Search for the cell housing the specified text and yield its (X, Y) center coordinate. 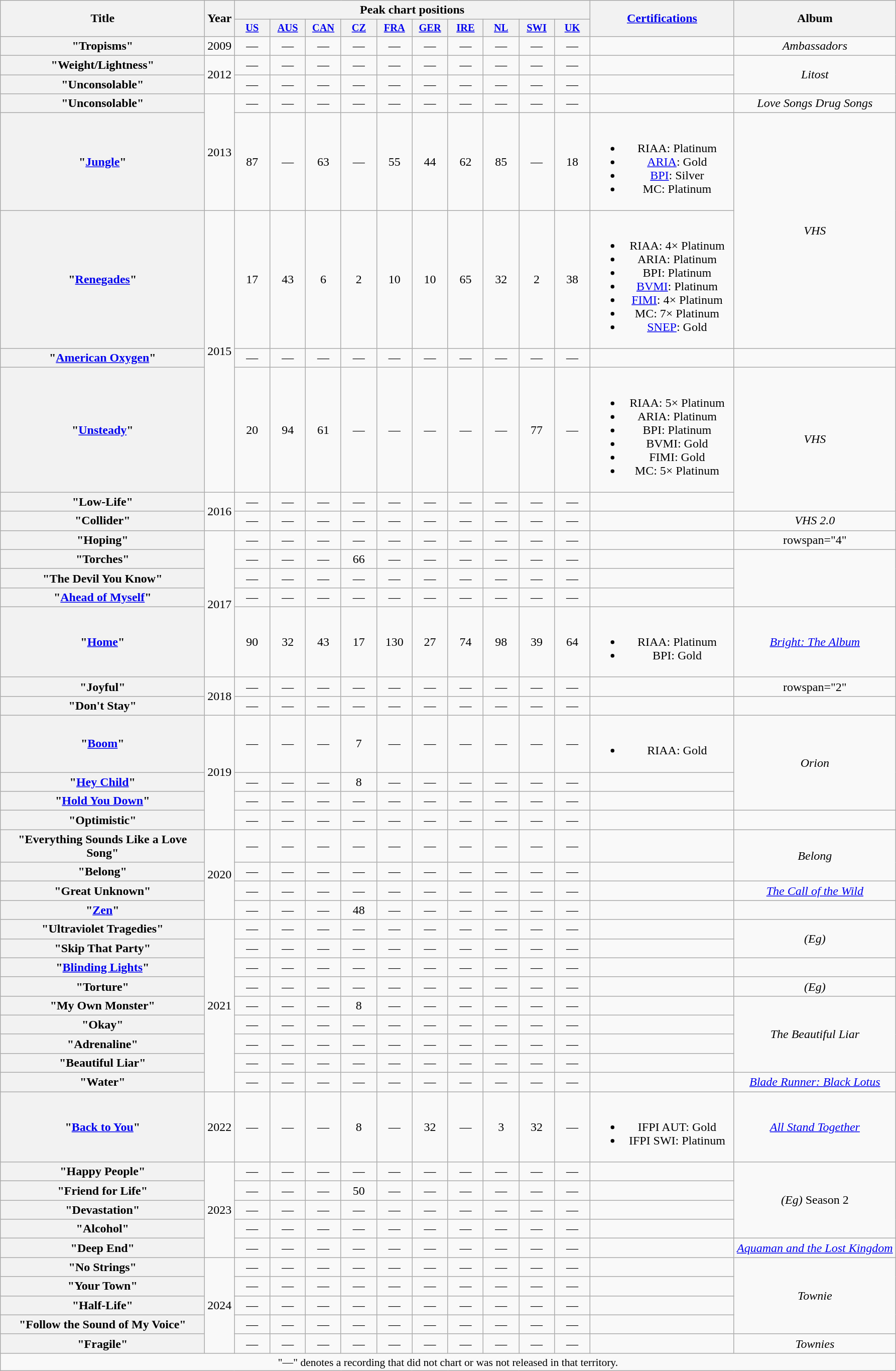
"Devastation" (102, 1210)
20 (252, 430)
"Hold You Down" (102, 801)
"Don't Stay" (102, 706)
94 (288, 430)
6 (323, 279)
Peak chart positions (413, 10)
"Deep End" (102, 1248)
"Back to You" (102, 1127)
98 (501, 642)
2021 (220, 1005)
CZ (358, 28)
"Boom" (102, 744)
2015 (220, 352)
Blade Runner: Black Lotus (815, 1082)
"Hey Child" (102, 782)
"Zen" (102, 910)
RIAA: PlatinumBPI: Gold (662, 642)
"Blinding Lights" (102, 967)
"Renegades" (102, 279)
"The Devil You Know" (102, 578)
The Beautiful Liar (815, 1034)
3 (501, 1127)
2023 (220, 1210)
39 (537, 642)
IRE (466, 28)
"Optimistic" (102, 820)
"Okay" (102, 1024)
"Low-Life" (102, 502)
2013 (220, 152)
"Unsteady" (102, 430)
"Follow the Sound of My Voice" (102, 1324)
AUS (288, 28)
The Call of the Wild (815, 891)
Ambassadors (815, 46)
"Friend for Life" (102, 1191)
Love Songs Drug Songs (815, 103)
"American Oxygen" (102, 358)
"Beautiful Liar" (102, 1063)
38 (572, 279)
55 (395, 162)
"Joyful" (102, 687)
2019 (220, 772)
"Home" (102, 642)
"Ultraviolet Tragedies" (102, 929)
65 (466, 279)
48 (358, 910)
50 (358, 1191)
2020 (220, 875)
RIAA: PlatinumARIA: GoldBPI: SilverMC: Platinum (662, 162)
18 (572, 162)
"Weight/Lightness" (102, 65)
"My Own Monster" (102, 1005)
"Great Unknown" (102, 891)
Litost (815, 75)
44 (430, 162)
7 (358, 744)
"Your Town" (102, 1286)
All Stand Together (815, 1127)
2018 (220, 696)
87 (252, 162)
Townies (815, 1343)
62 (466, 162)
61 (323, 430)
"Skip That Party" (102, 948)
2024 (220, 1305)
27 (430, 642)
"Water" (102, 1082)
"Half-Life" (102, 1305)
(Eg) Season 2 (815, 1200)
66 (358, 559)
90 (252, 642)
"Torture" (102, 986)
Orion (815, 763)
"Everything Sounds Like a Love Song" (102, 846)
2012 (220, 75)
Belong (815, 856)
RIAA: 4× PlatinumARIA: PlatinumBPI: PlatinumBVMI: PlatinumFIMI: 4× PlatinumMC: 7× PlatinumSNEP: Gold (662, 279)
"Alcohol" (102, 1229)
2017 (220, 604)
"Happy People" (102, 1172)
"Fragile" (102, 1343)
"—" denotes a recording that did not chart or was not released in that territory. (448, 1362)
2016 (220, 511)
Aquaman and the Lost Kingdom (815, 1248)
rowspan="2" (815, 687)
Bright: The Album (815, 642)
"Belong" (102, 872)
"Adrenaline" (102, 1044)
IFPI AUT: GoldIFPI SWI: Platinum (662, 1127)
rowspan="4" (815, 540)
Title (102, 19)
77 (537, 430)
CAN (323, 28)
130 (395, 642)
Townie (815, 1296)
NL (501, 28)
63 (323, 162)
"No Strings" (102, 1267)
Certifications (662, 19)
2009 (220, 46)
"Ahead of Myself" (102, 597)
74 (466, 642)
UK (572, 28)
2022 (220, 1127)
Album (815, 19)
FRA (395, 28)
VHS 2.0 (815, 521)
64 (572, 642)
"Jungle" (102, 162)
RIAA: Gold (662, 744)
GER (430, 28)
"Collider" (102, 521)
"Hoping" (102, 540)
"Tropisms" (102, 46)
RIAA: 5× PlatinumARIA: PlatinumBPI: PlatinumBVMI: GoldFIMI: GoldMC: 5× Platinum (662, 430)
Year (220, 19)
85 (501, 162)
SWI (537, 28)
US (252, 28)
"Torches" (102, 559)
